Determine the [x, y] coordinate at the center of the cell enclosing the given text.  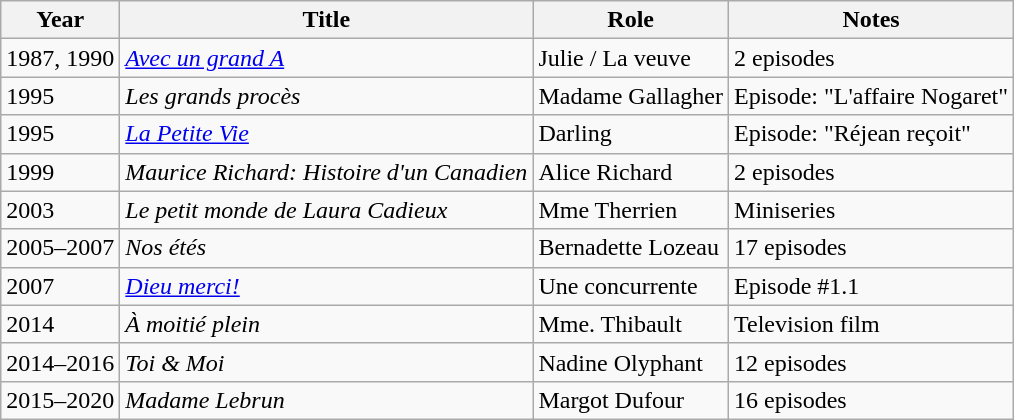
Bernadette Lozeau [631, 248]
2014 [60, 324]
Julie / La veuve [631, 58]
Title [326, 20]
Episode: "L'affaire Nogaret" [872, 96]
2015–2020 [60, 400]
Nadine Olyphant [631, 362]
Mme Therrien [631, 210]
Notes [872, 20]
Role [631, 20]
12 episodes [872, 362]
Une concurrente [631, 286]
Episode #1.1 [872, 286]
La Petite Vie [326, 134]
Darling [631, 134]
Avec un grand A [326, 58]
Maurice Richard: Histoire d'un Canadien [326, 172]
À moitié plein [326, 324]
Year [60, 20]
Le petit monde de Laura Cadieux [326, 210]
16 episodes [872, 400]
Miniseries [872, 210]
2007 [60, 286]
17 episodes [872, 248]
Toi & Moi [326, 362]
1999 [60, 172]
Madame Gallagher [631, 96]
Les grands procès [326, 96]
Episode: "Réjean reçoit" [872, 134]
2003 [60, 210]
2005–2007 [60, 248]
Alice Richard [631, 172]
1987, 1990 [60, 58]
Mme. Thibault [631, 324]
Margot Dufour [631, 400]
Nos étés [326, 248]
Television film [872, 324]
Dieu merci! [326, 286]
2014–2016 [60, 362]
Madame Lebrun [326, 400]
